Provide the [X, Y] coordinate of the cell's center where the given text is located.  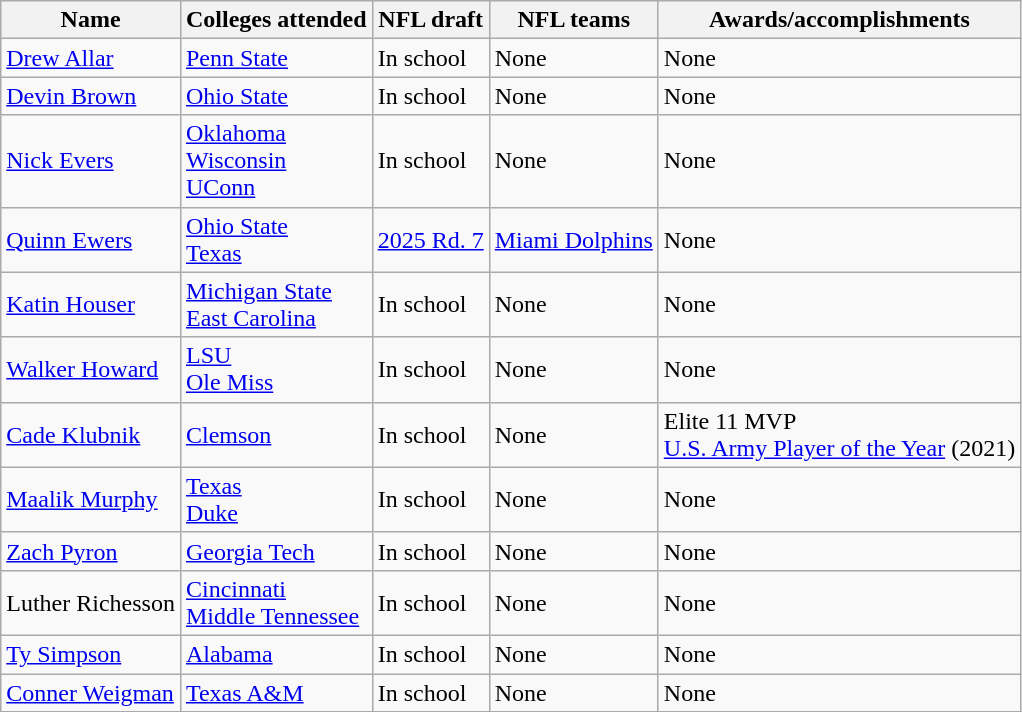
Alabama [276, 654]
Elite 11 MVPU.S. Army Player of the Year (2021) [839, 434]
Clemson [276, 434]
Name [91, 20]
Zach Pyron [91, 551]
Texas A&M [276, 693]
Luther Richesson [91, 602]
Quinn Ewers [91, 240]
CincinnatiMiddle Tennessee [276, 602]
Maalik Murphy [91, 500]
NFL teams [574, 20]
Michigan StateEast Carolina [276, 304]
Devin Brown [91, 96]
NFL draft [430, 20]
2025 Rd. 7 [430, 240]
Katin Houser [91, 304]
Georgia Tech [276, 551]
Nick Evers [91, 161]
Ty Simpson [91, 654]
Miami Dolphins [574, 240]
Conner Weigman [91, 693]
TexasDuke [276, 500]
LSUOle Miss [276, 370]
Awards/accomplishments [839, 20]
Drew Allar [91, 58]
Colleges attended [276, 20]
Cade Klubnik [91, 434]
Walker Howard [91, 370]
Ohio StateTexas [276, 240]
Penn State [276, 58]
OklahomaWisconsinUConn [276, 161]
Ohio State [276, 96]
